Output the (X, Y) coordinate of the center of the cell containing the given text.  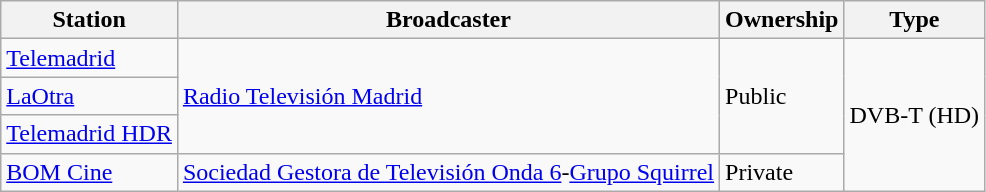
Private (782, 172)
Public (782, 96)
Broadcaster (448, 20)
Station (90, 20)
Sociedad Gestora de Televisión Onda 6-Grupo Squirrel (448, 172)
Radio Televisión Madrid (448, 96)
BOM Cine (90, 172)
LaOtra (90, 96)
Type (914, 20)
Telemadrid (90, 58)
Ownership (782, 20)
DVB-T (HD) (914, 115)
Telemadrid HDR (90, 134)
